Search for the cell housing the specified text and yield its (X, Y) center coordinate. 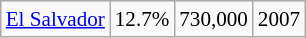
12.7% (142, 18)
730,000 (214, 18)
2007 (279, 18)
El Salvador (56, 18)
